Scan for the cell matching the given text and deliver its [x, y] coordinate at center. 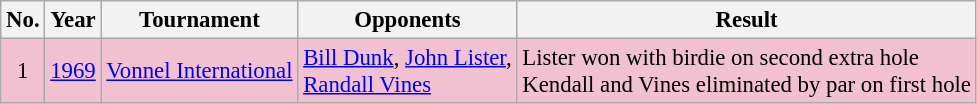
Year [73, 20]
Vonnel International [200, 72]
1969 [73, 72]
Tournament [200, 20]
Opponents [408, 20]
1 [23, 72]
Result [746, 20]
Lister won with birdie on second extra holeKendall and Vines eliminated by par on first hole [746, 72]
Bill Dunk, John Lister, Randall Vines [408, 72]
No. [23, 20]
